Return the [x, y] coordinate for the center point of the cell that contains the specified text.  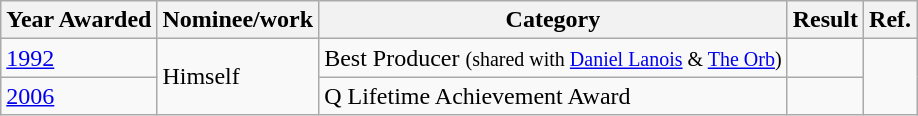
Result [825, 20]
Nominee/work [238, 20]
Category [554, 20]
Year Awarded [79, 20]
Ref. [890, 20]
Himself [238, 77]
1992 [79, 58]
Best Producer (shared with Daniel Lanois & The Orb) [554, 58]
Q Lifetime Achievement Award [554, 96]
2006 [79, 96]
